Output the (x, y) coordinate of the center of the cell containing the given text.  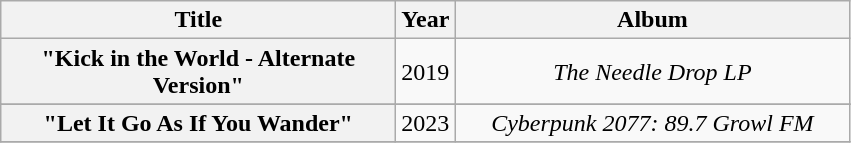
"Kick in the World - Alternate Version" (198, 72)
The Needle Drop LP (652, 72)
2019 (426, 72)
Album (652, 20)
Title (198, 20)
Year (426, 20)
Cyberpunk 2077: 89.7 Growl FM (652, 123)
2023 (426, 123)
"Let It Go As If You Wander" (198, 123)
